Scan for the cell matching the given text and deliver its (x, y) coordinate at center. 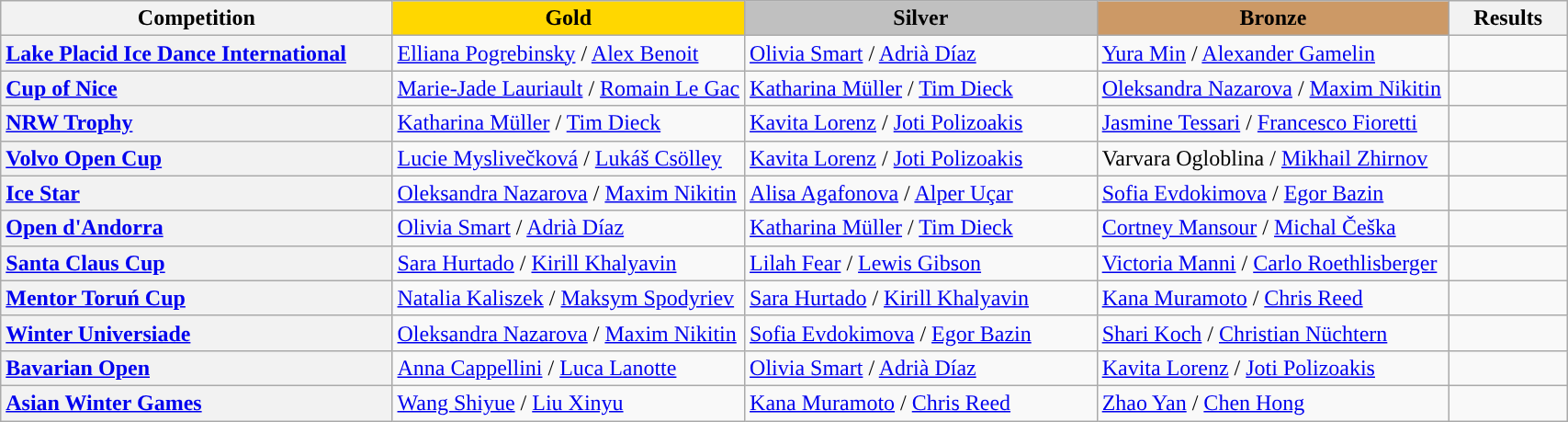
Results (1508, 18)
Santa Claus Cup (197, 263)
Competition (197, 18)
Bavarian Open (197, 368)
Ice Star (197, 193)
Marie-Jade Lauriault / Romain Le Gac (569, 88)
Silver (921, 18)
Varvara Ogloblina / Mikhail Zhirnov (1273, 158)
Winter Universiade (197, 333)
Gold (569, 18)
NRW Trophy (197, 123)
Volvo Open Cup (197, 158)
Open d'Andorra (197, 228)
Mentor Toruń Cup (197, 298)
Elliana Pogrebinsky / Alex Benoit (569, 53)
Shari Koch / Christian Nüchtern (1273, 333)
Lake Placid Ice Dance International (197, 53)
Jasmine Tessari / Francesco Fioretti (1273, 123)
Asian Winter Games (197, 403)
Alisa Agafonova / Alper Uçar (921, 193)
Lucie Myslivečková / Lukáš Csölley (569, 158)
Natalia Kaliszek / Maksym Spodyriev (569, 298)
Bronze (1273, 18)
Zhao Yan / Chen Hong (1273, 403)
Victoria Manni / Carlo Roethlisberger (1273, 263)
Anna Cappellini / Luca Lanotte (569, 368)
Cup of Nice (197, 88)
Yura Min / Alexander Gamelin (1273, 53)
Wang Shiyue / Liu Xinyu (569, 403)
Cortney Mansour / Michal Češka (1273, 228)
Lilah Fear / Lewis Gibson (921, 263)
